Determine the (x, y) coordinate at the center of the cell enclosing the given text.  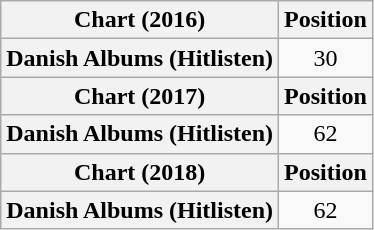
Chart (2017) (140, 96)
30 (326, 58)
Chart (2018) (140, 172)
Chart (2016) (140, 20)
